Determine the (X, Y) coordinate at the center of the cell enclosing the given text.  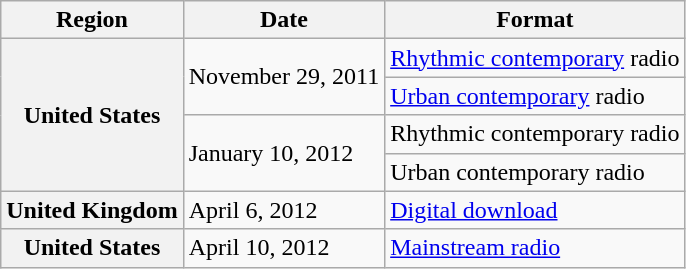
November 29, 2011 (284, 77)
Date (284, 20)
Mainstream radio (535, 248)
Region (92, 20)
April 10, 2012 (284, 248)
Digital download (535, 210)
Format (535, 20)
United Kingdom (92, 210)
January 10, 2012 (284, 153)
April 6, 2012 (284, 210)
